Return [x, y] of the center of cell containing provided text 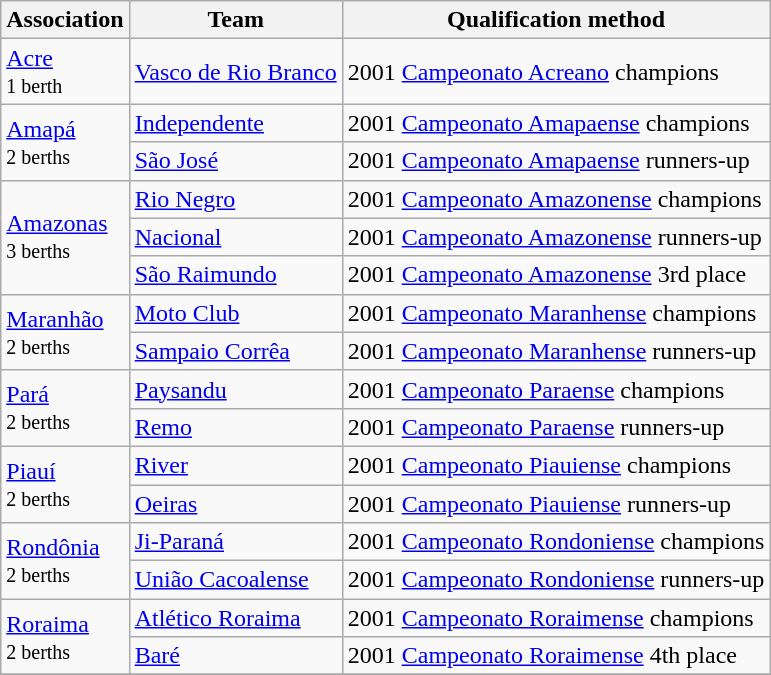
2001 Campeonato Rondoniense runners-up [556, 580]
Association [65, 20]
2001 Campeonato Amazonense champions [556, 199]
2001 Campeonato Maranhense runners-up [556, 351]
2001 Campeonato Paraense runners-up [556, 427]
Moto Club [236, 313]
Qualification method [556, 20]
Rio Negro [236, 199]
Rondônia2 berths [65, 561]
Independente [236, 123]
Ji-Paraná [236, 542]
Atlético Roraima [236, 618]
2001 Campeonato Amapaense champions [556, 123]
2001 Campeonato Roraimense 4th place [556, 656]
Amazonas3 berths [65, 237]
River [236, 465]
Team [236, 20]
São Raimundo [236, 275]
Maranhão2 berths [65, 332]
São José [236, 161]
Oeiras [236, 503]
2001 Campeonato Maranhense champions [556, 313]
União Cacoalense [236, 580]
Baré [236, 656]
Remo [236, 427]
Vasco de Rio Branco [236, 72]
2001 Campeonato Roraimense champions [556, 618]
2001 Campeonato Acreano champions [556, 72]
Paysandu [236, 389]
Acre1 berth [65, 72]
2001 Campeonato Amazonense 3rd place [556, 275]
2001 Campeonato Amapaense runners-up [556, 161]
2001 Campeonato Rondoniense champions [556, 542]
2001 Campeonato Amazonense runners-up [556, 237]
2001 Campeonato Paraense champions [556, 389]
2001 Campeonato Piauiense runners-up [556, 503]
Amapá2 berths [65, 142]
Pará2 berths [65, 408]
Sampaio Corrêa [236, 351]
Roraima2 berths [65, 637]
Piauí2 berths [65, 484]
2001 Campeonato Piauiense champions [556, 465]
Nacional [236, 237]
